Capture the cell that displays the provided text and extract its (X, Y) central coordinate. 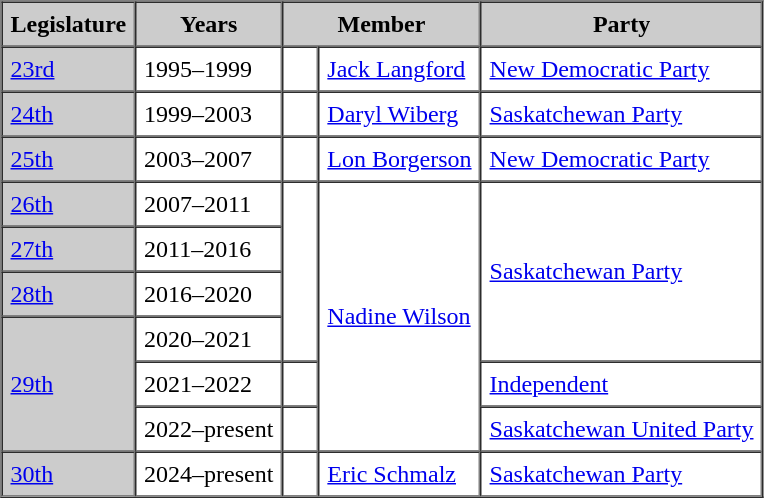
2024–present (208, 474)
30th (69, 474)
28th (69, 294)
Independent (622, 384)
29th (69, 384)
Lon Borgerson (399, 158)
2007–2011 (208, 204)
25th (69, 158)
Nadine Wilson (399, 317)
1999–2003 (208, 114)
27th (69, 248)
2022–present (208, 428)
Years (208, 24)
Party (622, 24)
2003–2007 (208, 158)
Daryl Wiberg (399, 114)
23rd (69, 68)
Saskatchewan United Party (622, 428)
26th (69, 204)
24th (69, 114)
Eric Schmalz (399, 474)
Jack Langford (399, 68)
Legislature (69, 24)
1995–1999 (208, 68)
2020–2021 (208, 338)
2016–2020 (208, 294)
2011–2016 (208, 248)
2021–2022 (208, 384)
Member (381, 24)
